Provide the (X, Y) coordinate of the cell's center where the given text is located.  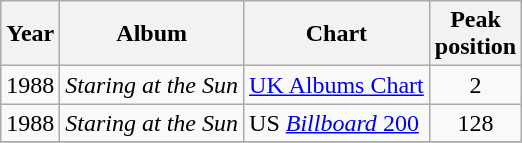
Year (30, 34)
128 (475, 123)
2 (475, 85)
US Billboard 200 (337, 123)
Peakposition (475, 34)
Album (152, 34)
Chart (337, 34)
UK Albums Chart (337, 85)
